Return (X, Y) of the center of cell containing provided text 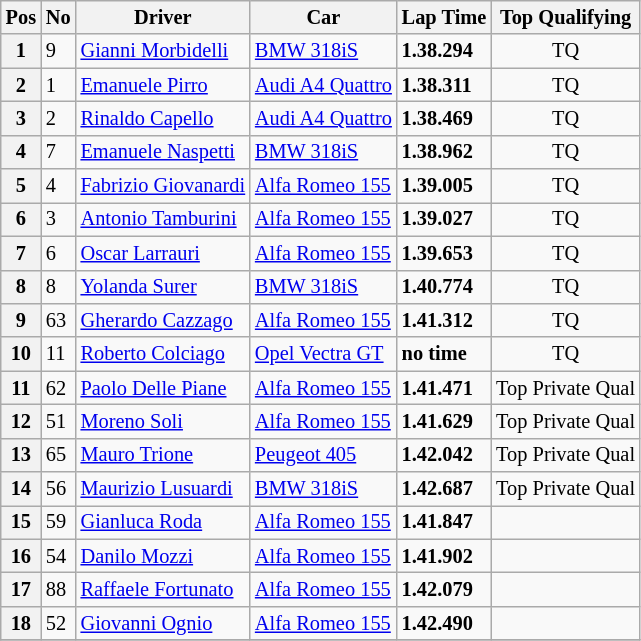
1.38.311 (444, 85)
51 (58, 421)
Gherardo Cazzago (163, 320)
16 (21, 556)
1.41.312 (444, 320)
1.41.847 (444, 522)
Danilo Mozzi (163, 556)
17 (21, 589)
Antonio Tamburini (163, 219)
no time (444, 354)
1.42.079 (444, 589)
Car (324, 17)
Top Qualifying (566, 17)
18 (21, 623)
1.40.774 (444, 287)
63 (58, 320)
Emanuele Naspetti (163, 152)
Maurizio Lusuardi (163, 489)
1.38.294 (444, 51)
62 (58, 388)
1.39.027 (444, 219)
1.42.687 (444, 489)
Fabrizio Giovanardi (163, 186)
54 (58, 556)
10 (21, 354)
1.39.005 (444, 186)
Mauro Trione (163, 455)
Emanuele Pirro (163, 85)
88 (58, 589)
14 (21, 489)
No (58, 17)
Lap Time (444, 17)
Giovanni Ognio (163, 623)
Peugeot 405 (324, 455)
5 (21, 186)
65 (58, 455)
1.39.653 (444, 253)
Roberto Colciago (163, 354)
1.41.471 (444, 388)
Pos (21, 17)
Rinaldo Capello (163, 118)
12 (21, 421)
1.38.962 (444, 152)
1.38.469 (444, 118)
1.41.629 (444, 421)
Yolanda Surer (163, 287)
Gianni Morbidelli (163, 51)
Driver (163, 17)
1.42.490 (444, 623)
Gianluca Roda (163, 522)
Raffaele Fortunato (163, 589)
1.41.902 (444, 556)
13 (21, 455)
Paolo Delle Piane (163, 388)
52 (58, 623)
Oscar Larrauri (163, 253)
59 (58, 522)
15 (21, 522)
56 (58, 489)
1.42.042 (444, 455)
Moreno Soli (163, 421)
Opel Vectra GT (324, 354)
